Locate the cell with the specified text and output its [X, Y] center coordinate. 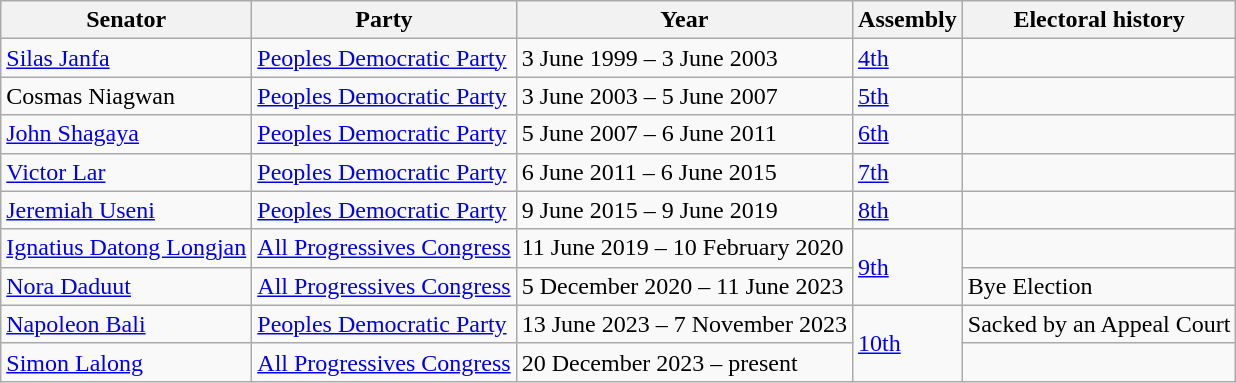
Party [384, 20]
Electoral history [1099, 20]
11 June 2019 – 10 February 2020 [684, 248]
10th [908, 343]
Silas Janfa [126, 58]
Jeremiah Useni [126, 210]
Nora Daduut [126, 286]
20 December 2023 – present [684, 362]
Year [684, 20]
9 June 2015 – 9 June 2019 [684, 210]
Cosmas Niagwan [126, 96]
Napoleon Bali [126, 324]
John Shagaya [126, 134]
3 June 1999 – 3 June 2003 [684, 58]
7th [908, 172]
6th [908, 134]
Simon Lalong [126, 362]
Victor Lar [126, 172]
5 June 2007 – 6 June 2011 [684, 134]
Senator [126, 20]
8th [908, 210]
13 June 2023 – 7 November 2023 [684, 324]
Sacked by an Appeal Court [1099, 324]
3 June 2003 – 5 June 2007 [684, 96]
5th [908, 96]
Assembly [908, 20]
Bye Election [1099, 286]
5 December 2020 – 11 June 2023 [684, 286]
4th [908, 58]
9th [908, 267]
6 June 2011 – 6 June 2015 [684, 172]
Ignatius Datong Longjan [126, 248]
